Provide the (X, Y) coordinate of the cell's center where the given text is located.  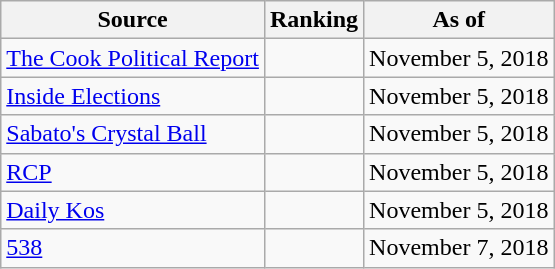
Sabato's Crystal Ball (133, 134)
Source (133, 20)
Daily Kos (133, 210)
Ranking (314, 20)
November 7, 2018 (459, 248)
The Cook Political Report (133, 58)
Inside Elections (133, 96)
RCP (133, 172)
538 (133, 248)
As of (459, 20)
